Provide the (x, y) coordinate of the cell's center where the given text is located.  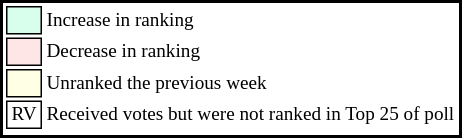
RV (24, 114)
Received votes but were not ranked in Top 25 of poll (250, 114)
Unranked the previous week (250, 83)
Decrease in ranking (250, 52)
Increase in ranking (250, 20)
